Capture the cell that displays the provided text and extract its [X, Y] central coordinate. 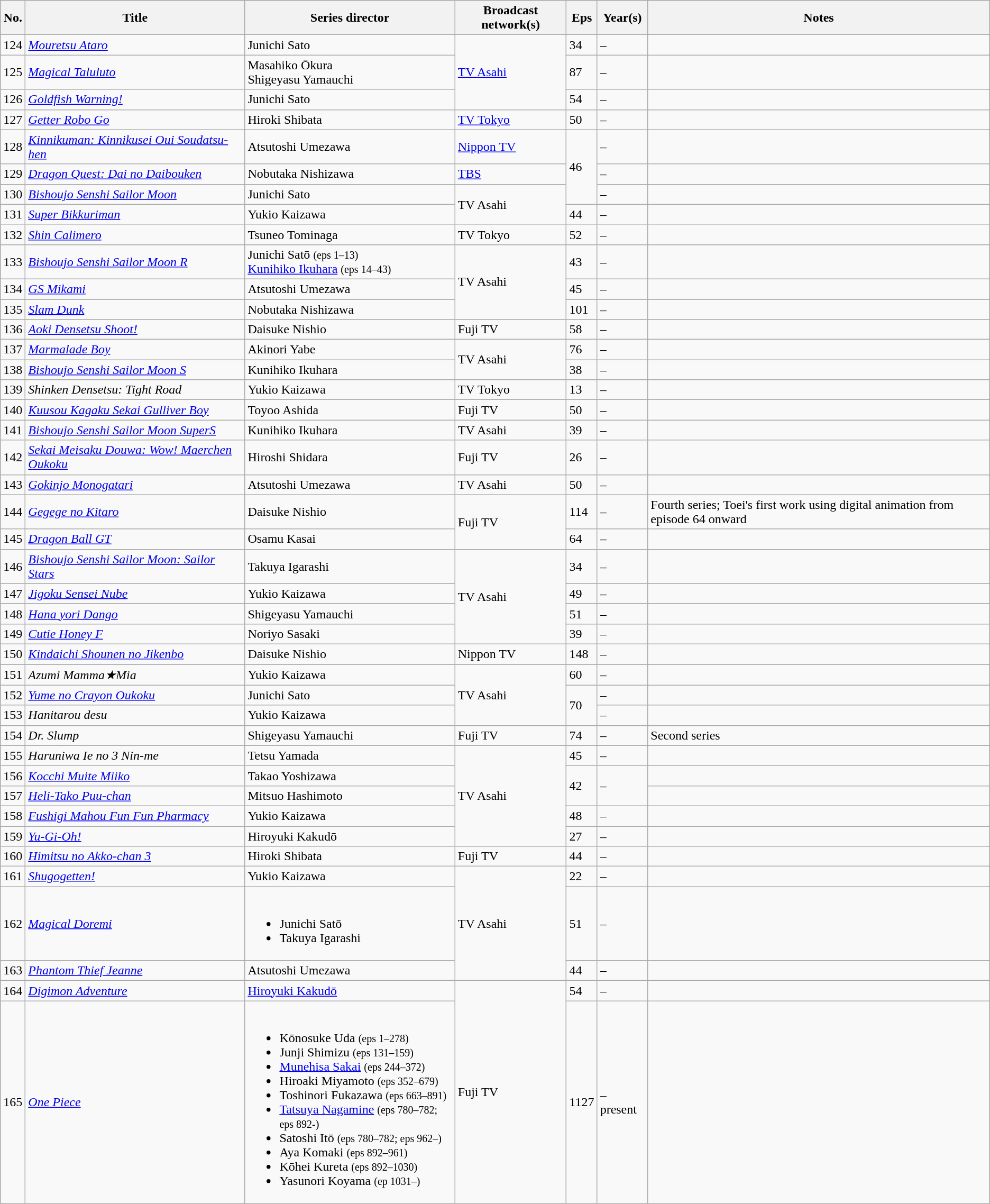
Shinken Densetsu: Tight Road [135, 390]
144 [13, 512]
114 [582, 512]
128 [13, 147]
Takuya Igarashi [350, 566]
165 [13, 1102]
163 [13, 971]
46 [582, 167]
Magical Doremi [135, 924]
138 [13, 370]
Slam Dunk [135, 309]
152 [13, 695]
143 [13, 485]
153 [13, 715]
Hiroshi Shidara [350, 457]
134 [13, 289]
147 [13, 594]
135 [13, 309]
Bishoujo Senshi Sailor Moon: Sailor Stars [135, 566]
Bishoujo Senshi Sailor Moon [135, 194]
Dr. Slump [135, 735]
Digimon Adventure [135, 991]
158 [13, 816]
76 [582, 350]
137 [13, 350]
Gegege no Kitaro [135, 512]
Hanitarou desu [135, 715]
Title [135, 18]
Goldfish Warning! [135, 99]
Heli-Tako Puu-chan [135, 796]
Series director [350, 18]
129 [13, 174]
155 [13, 755]
Bishoujo Senshi Sailor Moon R [135, 261]
Yume no Crayon Oukoku [135, 695]
Junichi SatōTakuya Igarashi [350, 924]
Tetsu Yamada [350, 755]
142 [13, 457]
Getter Robo Go [135, 120]
164 [13, 991]
38 [582, 370]
Notes [819, 18]
Kuusou Kagaku Sekai Gulliver Boy [135, 410]
Magical Taluluto [135, 72]
140 [13, 410]
133 [13, 261]
52 [582, 234]
145 [13, 539]
87 [582, 72]
Super Bikkuriman [135, 214]
49 [582, 594]
43 [582, 261]
Phantom Thief Jeanne [135, 971]
162 [13, 924]
Masahiko ŌkuraShigeyasu Yamauchi [350, 72]
26 [582, 457]
157 [13, 796]
Shugogetten! [135, 877]
1127 [582, 1102]
Mouretsu Ataro [135, 45]
Dragon Quest: Dai no Daibouken [135, 174]
42 [582, 786]
Yu-Gi-Oh! [135, 836]
Dragon Ball GT [135, 539]
141 [13, 430]
22 [582, 877]
No. [13, 18]
TBS [511, 174]
125 [13, 72]
151 [13, 675]
Jigoku Sensei Nube [135, 594]
Haruniwa Ie no 3 Nin-me [135, 755]
Shin Calimero [135, 234]
Second series [819, 735]
Kinnikuman: Kinnikusei Oui Soudatsu-hen [135, 147]
74 [582, 735]
149 [13, 634]
58 [582, 330]
27 [582, 836]
Eps [582, 18]
127 [13, 120]
Gokinjo Monogatari [135, 485]
Aoki Densetsu Shoot! [135, 330]
154 [13, 735]
GS Mikami [135, 289]
146 [13, 566]
126 [13, 99]
Kindaichi Shounen no Jikenbo [135, 654]
Hana yori Dango [135, 614]
Noriyo Sasaki [350, 634]
Marmalade Boy [135, 350]
132 [13, 234]
One Piece [135, 1102]
Fushigi Mahou Fun Fun Pharmacy [135, 816]
Cutie Honey F [135, 634]
Kocchi Muite Miiko [135, 776]
Takao Yoshizawa [350, 776]
Osamu Kasai [350, 539]
Mitsuo Hashimoto [350, 796]
139 [13, 390]
156 [13, 776]
Toyoo Ashida [350, 410]
Bishoujo Senshi Sailor Moon SuperS [135, 430]
124 [13, 45]
131 [13, 214]
64 [582, 539]
Azumi Mamma★Mia [135, 675]
Fourth series; Toei's first work using digital animation from episode 64 onward [819, 512]
160 [13, 856]
Sekai Meisaku Douwa: Wow! Maerchen Oukoku [135, 457]
13 [582, 390]
Broadcast network(s) [511, 18]
60 [582, 675]
101 [582, 309]
Himitsu no Akko-chan 3 [135, 856]
136 [13, 330]
Junichi Satō (eps 1–13)Kunihiko Ikuhara (eps 14–43) [350, 261]
– present [622, 1102]
48 [582, 816]
161 [13, 877]
Year(s) [622, 18]
Akinori Yabe [350, 350]
159 [13, 836]
70 [582, 705]
150 [13, 654]
Tsuneo Tominaga [350, 234]
130 [13, 194]
Bishoujo Senshi Sailor Moon S [135, 370]
